For the text-containing cell, return its midpoint in [X, Y] coordinate format. 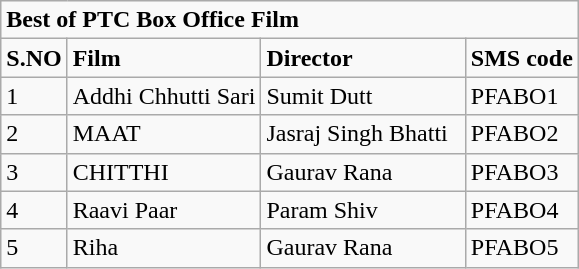
Director [363, 58]
Riha [164, 248]
Param Shiv [363, 210]
Best of PTC Box Office Film [290, 20]
2 [34, 134]
MAAT [164, 134]
5 [34, 248]
Raavi Paar [164, 210]
PFABO5 [522, 248]
Film [164, 58]
Sumit Dutt [363, 96]
S.NO [34, 58]
Jasraj Singh Bhatti [363, 134]
PFABO2 [522, 134]
PFABO4 [522, 210]
PFABO1 [522, 96]
SMS code [522, 58]
1 [34, 96]
Addhi Chhutti Sari [164, 96]
3 [34, 172]
4 [34, 210]
PFABO3 [522, 172]
CHITTHI [164, 172]
